Find where the given text appears and provide that cell's center as (x, y) coordinate. 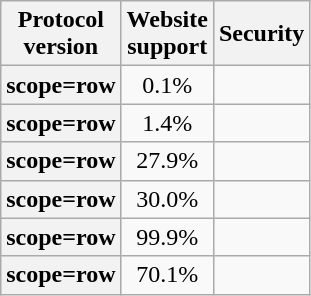
Protocolversion (61, 34)
Websitesupport (167, 34)
Security (261, 34)
99.9% (167, 237)
27.9% (167, 161)
1.4% (167, 123)
0.1% (167, 85)
70.1% (167, 275)
30.0% (167, 199)
